Extract the (x, y) coordinate from the center of the cell holding the provided text.  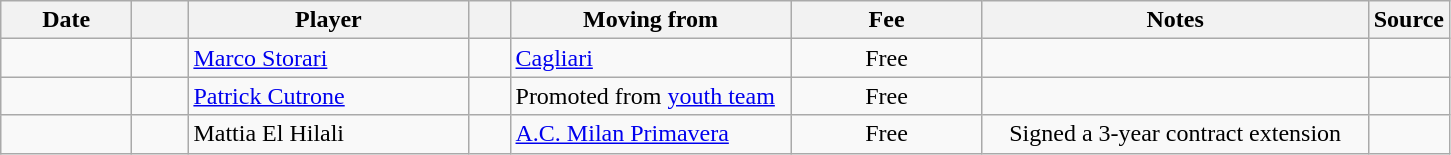
Promoted from youth team (650, 96)
Moving from (650, 20)
Notes (1175, 20)
Fee (886, 20)
Mattia El Hilali (328, 134)
Date (66, 20)
Signed a 3-year contract extension (1175, 134)
Cagliari (650, 58)
Marco Storari (328, 58)
Player (328, 20)
A.C. Milan Primavera (650, 134)
Patrick Cutrone (328, 96)
Source (1408, 20)
